Provide the (X, Y) coordinate of the cell's center where the given text is located.  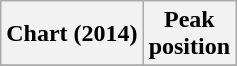
Peakposition (189, 34)
Chart (2014) (72, 34)
